Capture the cell that displays the provided text and extract its [x, y] central coordinate. 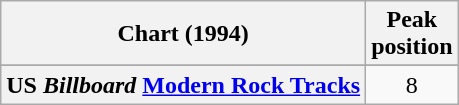
8 [412, 85]
Peakposition [412, 34]
Chart (1994) [184, 34]
US Billboard Modern Rock Tracks [184, 85]
